Find where the given text appears and provide that cell's center as (X, Y) coordinate. 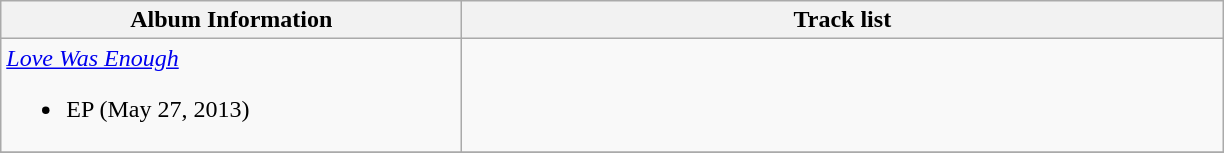
Track list (842, 20)
Album Information (232, 20)
Love Was EnoughEP (May 27, 2013) (232, 96)
